Pinpoint the cell where the given text exists, returning its [X, Y] midpoint coordinate. 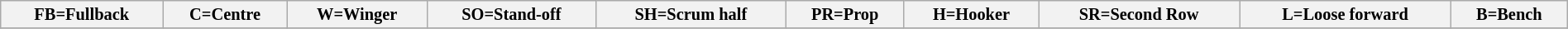
SR=Second Row [1140, 14]
SH=Scrum half [691, 14]
W=Winger [357, 14]
C=Centre [225, 14]
FB=Fullback [82, 14]
B=Bench [1508, 14]
H=Hooker [971, 14]
SO=Stand-off [511, 14]
PR=Prop [845, 14]
L=Loose forward [1346, 14]
